Output the [x, y] coordinate of the center of the cell containing the given text.  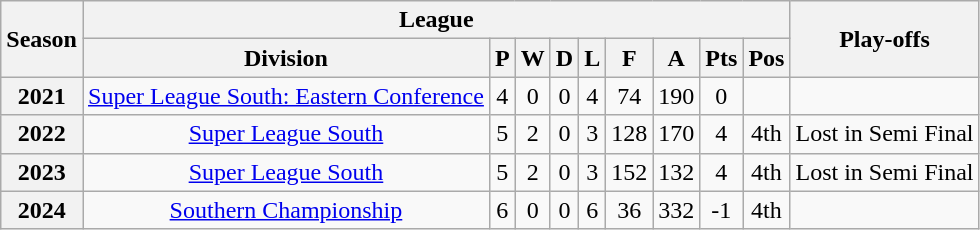
2022 [42, 134]
F [630, 58]
2023 [42, 172]
128 [630, 134]
152 [630, 172]
Pos [766, 58]
74 [630, 96]
Pts [722, 58]
2024 [42, 210]
190 [676, 96]
A [676, 58]
332 [676, 210]
League [436, 20]
Play-offs [884, 39]
L [592, 58]
W [532, 58]
132 [676, 172]
36 [630, 210]
Season [42, 39]
170 [676, 134]
D [564, 58]
P [502, 58]
-1 [722, 210]
Division [286, 58]
Southern Championship [286, 210]
2021 [42, 96]
Super League South: Eastern Conference [286, 96]
